From the cell containing the given text, extract its center point as [x, y] coordinate. 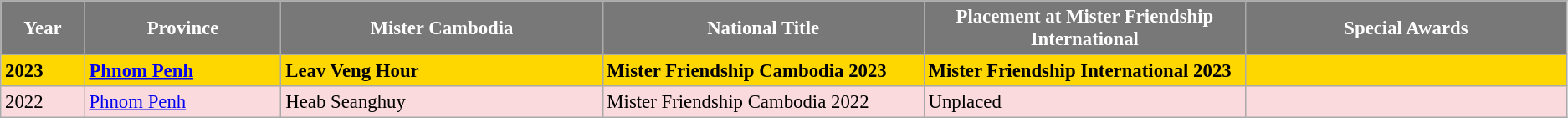
Placement at Mister Friendship International [1084, 28]
National Title [763, 28]
Province [182, 28]
2022 [43, 102]
Year [43, 28]
Heab Seanghuy [442, 102]
Mister Friendship Cambodia 2023 [763, 71]
Leav Veng Hour [442, 71]
Mister Friendship Cambodia 2022 [763, 102]
Mister Friendship International 2023 [1084, 71]
Unplaced [1084, 102]
Special Awards [1406, 28]
Mister Cambodia [442, 28]
2023 [43, 71]
